Determine the [X, Y] coordinate at the center of the cell enclosing the given text.  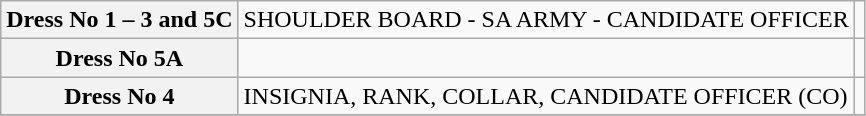
Dress No 1 – 3 and 5C [120, 20]
Dress No 5A [120, 58]
SHOULDER BOARD - SA ARMY - CANDIDATE OFFICER [546, 20]
INSIGNIA, RANK, COLLAR, CANDIDATE OFFICER (CO) [546, 96]
Dress No 4 [120, 96]
